Output the (X, Y) coordinate of the center of the cell containing the given text.  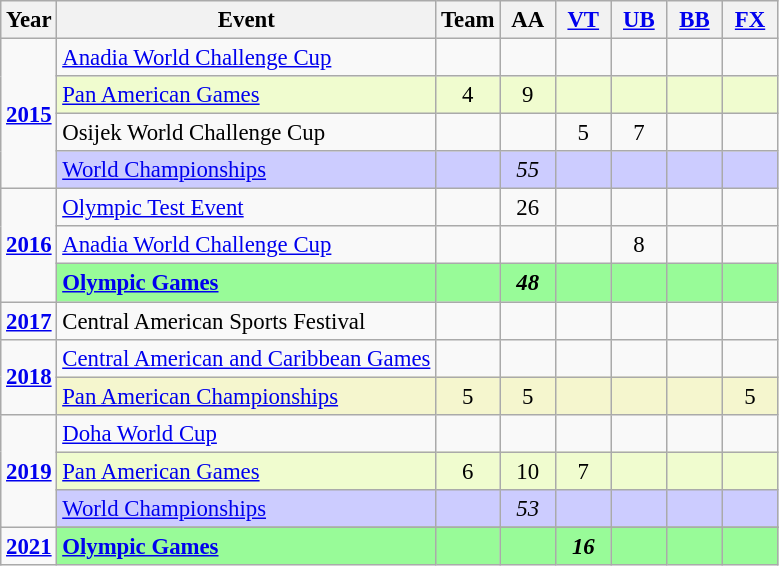
26 (528, 208)
6 (468, 471)
Central American Sports Festival (246, 321)
2015 (29, 114)
53 (528, 509)
2017 (29, 321)
9 (528, 95)
Year (29, 20)
AA (528, 20)
BB (695, 20)
2019 (29, 470)
Olympic Test Event (246, 208)
4 (468, 95)
48 (528, 283)
16 (583, 546)
Central American and Caribbean Games (246, 358)
Osijek World Challenge Cup (246, 133)
UB (639, 20)
Doha World Cup (246, 433)
FX (750, 20)
8 (639, 245)
10 (528, 471)
2016 (29, 246)
VT (583, 20)
Event (246, 20)
2018 (29, 376)
2021 (29, 546)
Pan American Championships (246, 396)
Team (468, 20)
55 (528, 170)
